Return (x, y) of the center of cell containing provided text 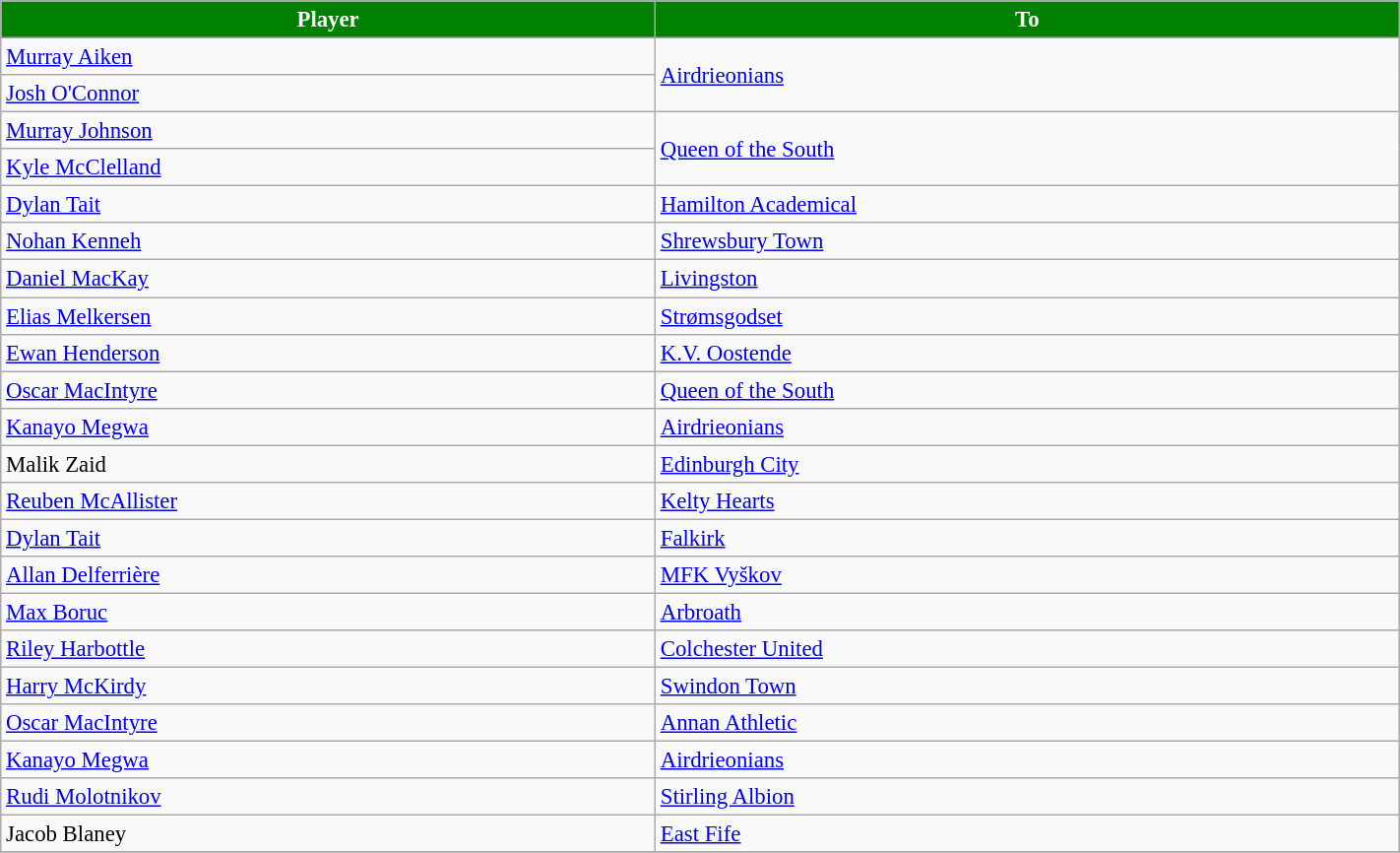
Jacob Blaney (329, 834)
Ewan Henderson (329, 353)
Swindon Town (1027, 687)
Stirling Albion (1027, 797)
Edinburgh City (1027, 464)
Daniel MacKay (329, 279)
Nohan Kenneh (329, 241)
Colchester United (1027, 649)
Josh O'Connor (329, 94)
Malik Zaid (329, 464)
Harry McKirdy (329, 687)
East Fife (1027, 834)
Murray Johnson (329, 131)
Livingston (1027, 279)
Reuben McAllister (329, 501)
Allan Delferrière (329, 575)
Max Boruc (329, 612)
Kyle McClelland (329, 167)
To (1027, 20)
Elias Melkersen (329, 316)
Rudi Molotnikov (329, 797)
Riley Harbottle (329, 649)
Arbroath (1027, 612)
Player (329, 20)
MFK Vyškov (1027, 575)
Falkirk (1027, 538)
Strømsgodset (1027, 316)
Murray Aiken (329, 57)
K.V. Oostende (1027, 353)
Kelty Hearts (1027, 501)
Hamilton Academical (1027, 205)
Shrewsbury Town (1027, 241)
Annan Athletic (1027, 723)
